Return the [X, Y] coordinate for the center point of the cell that contains the specified text.  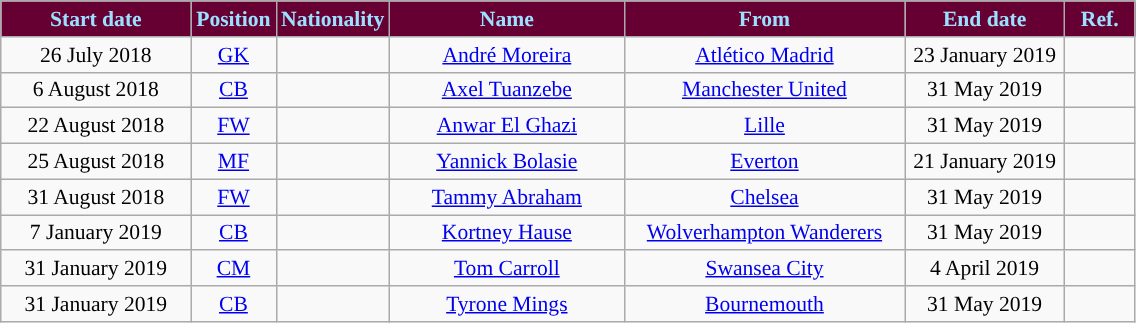
7 January 2019 [96, 233]
From [764, 19]
CM [234, 269]
21 January 2019 [985, 162]
23 January 2019 [985, 55]
End date [985, 19]
Tammy Abraham [506, 197]
Ref. [1100, 19]
26 July 2018 [96, 55]
Start date [96, 19]
GK [234, 55]
6 August 2018 [96, 90]
Axel Tuanzebe [506, 90]
4 April 2019 [985, 269]
Bournemouth [764, 304]
22 August 2018 [96, 126]
25 August 2018 [96, 162]
Everton [764, 162]
Manchester United [764, 90]
Wolverhampton Wanderers [764, 233]
Atlético Madrid [764, 55]
Tyrone Mings [506, 304]
Position [234, 19]
MF [234, 162]
Yannick Bolasie [506, 162]
Nationality [332, 19]
Chelsea [764, 197]
Kortney Hause [506, 233]
Anwar El Ghazi [506, 126]
31 August 2018 [96, 197]
Lille [764, 126]
Name [506, 19]
Tom Carroll [506, 269]
Swansea City [764, 269]
André Moreira [506, 55]
